Search for the cell housing the specified text and yield its (X, Y) center coordinate. 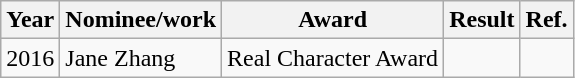
Nominee/work (141, 20)
Jane Zhang (141, 58)
Real Character Award (333, 58)
Year (30, 20)
Result (482, 20)
Ref. (546, 20)
Award (333, 20)
2016 (30, 58)
